Return (x, y) of the center of cell containing provided text 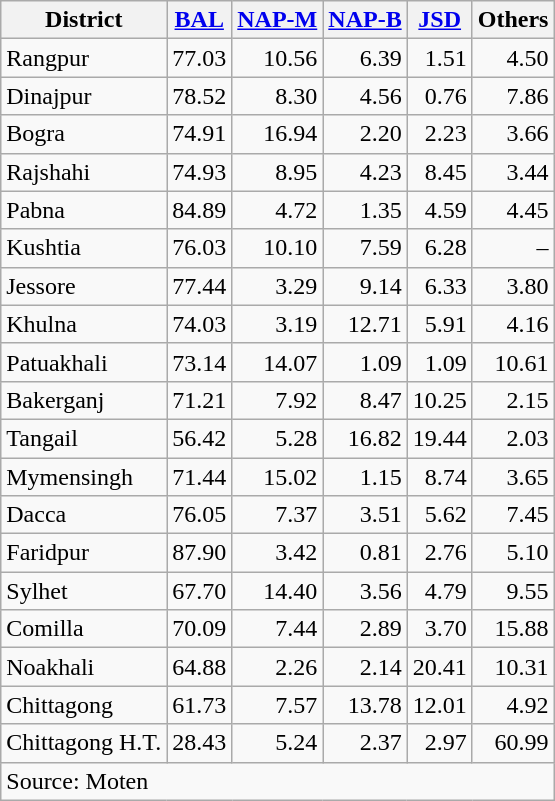
16.94 (278, 134)
Chittagong (84, 705)
8.30 (278, 96)
Jessore (84, 286)
Khulna (84, 324)
77.44 (200, 286)
6.33 (440, 286)
10.31 (513, 667)
4.56 (365, 96)
70.09 (200, 629)
60.99 (513, 743)
12.01 (440, 705)
14.07 (278, 362)
Bakerganj (84, 400)
7.86 (513, 96)
4.59 (440, 210)
0.81 (365, 553)
2.15 (513, 400)
3.65 (513, 477)
2.89 (365, 629)
74.03 (200, 324)
0.76 (440, 96)
13.78 (365, 705)
10.56 (278, 58)
67.70 (200, 591)
10.10 (278, 248)
71.21 (200, 400)
5.10 (513, 553)
6.28 (440, 248)
8.74 (440, 477)
4.92 (513, 705)
4.72 (278, 210)
16.82 (365, 438)
12.71 (365, 324)
Pabna (84, 210)
BAL (200, 20)
19.44 (440, 438)
3.29 (278, 286)
74.91 (200, 134)
8.45 (440, 172)
7.92 (278, 400)
1.51 (440, 58)
Kushtia (84, 248)
1.15 (365, 477)
7.45 (513, 515)
1.35 (365, 210)
Patuakhali (84, 362)
76.05 (200, 515)
3.19 (278, 324)
4.16 (513, 324)
2.37 (365, 743)
Rajshahi (84, 172)
20.41 (440, 667)
2.76 (440, 553)
8.47 (365, 400)
78.52 (200, 96)
3.56 (365, 591)
7.44 (278, 629)
73.14 (200, 362)
71.44 (200, 477)
Dinajpur (84, 96)
56.42 (200, 438)
District (84, 20)
Mymensingh (84, 477)
7.37 (278, 515)
5.91 (440, 324)
5.24 (278, 743)
Sylhet (84, 591)
5.28 (278, 438)
3.51 (365, 515)
10.61 (513, 362)
3.42 (278, 553)
74.93 (200, 172)
61.73 (200, 705)
4.23 (365, 172)
Others (513, 20)
2.97 (440, 743)
Noakhali (84, 667)
87.90 (200, 553)
8.95 (278, 172)
4.79 (440, 591)
2.03 (513, 438)
Dacca (84, 515)
84.89 (200, 210)
77.03 (200, 58)
76.03 (200, 248)
15.88 (513, 629)
15.02 (278, 477)
9.14 (365, 286)
3.44 (513, 172)
4.45 (513, 210)
28.43 (200, 743)
2.14 (365, 667)
NAP-B (365, 20)
9.55 (513, 591)
2.23 (440, 134)
Comilla (84, 629)
10.25 (440, 400)
JSD (440, 20)
6.39 (365, 58)
14.40 (278, 591)
2.26 (278, 667)
3.70 (440, 629)
Faridpur (84, 553)
Chittagong H.T. (84, 743)
Bogra (84, 134)
Source: Moten (278, 781)
Rangpur (84, 58)
4.50 (513, 58)
– (513, 248)
3.66 (513, 134)
7.59 (365, 248)
64.88 (200, 667)
NAP-M (278, 20)
3.80 (513, 286)
2.20 (365, 134)
7.57 (278, 705)
5.62 (440, 515)
Tangail (84, 438)
